Pinpoint the cell where the given text exists, returning its (X, Y) midpoint coordinate. 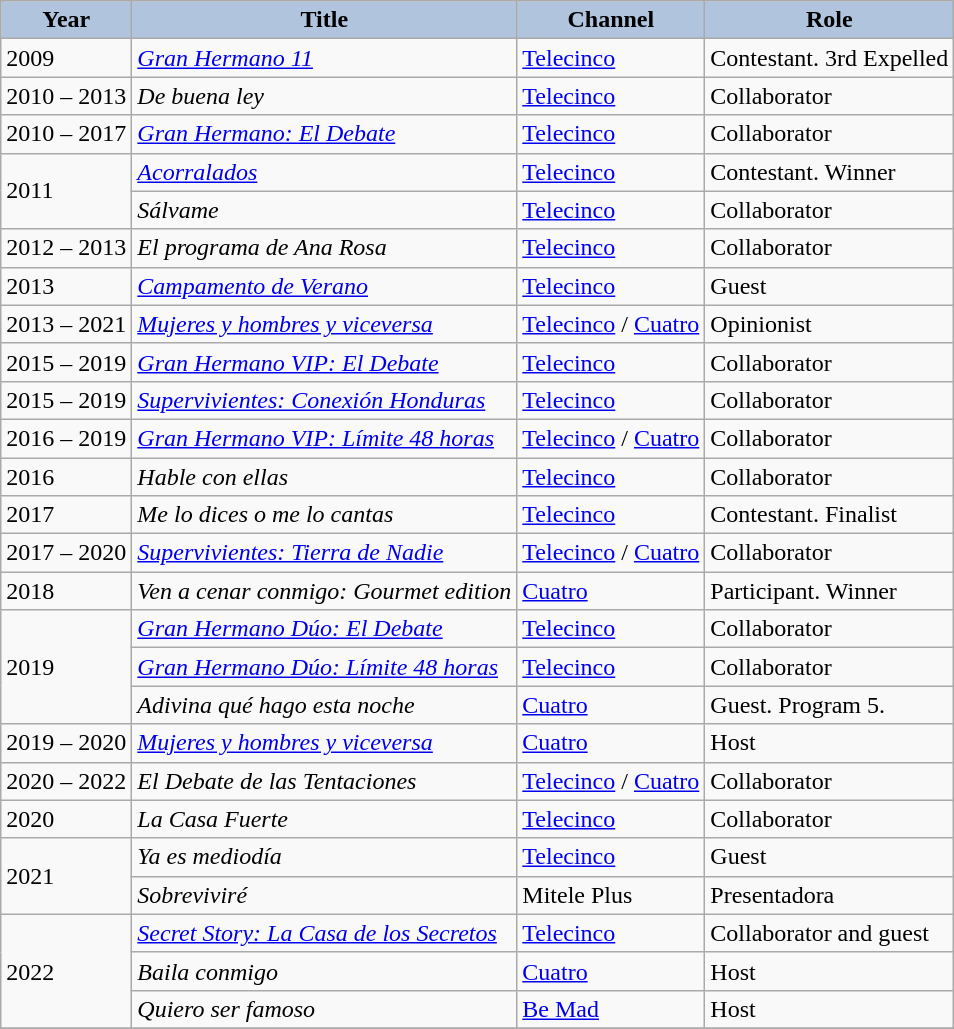
Gran Hermano VIP: El Debate (324, 362)
Channel (611, 20)
Gran Hermano Dúo: El Debate (324, 629)
Gran Hermano 11 (324, 58)
2017 – 2020 (66, 553)
2019 – 2020 (66, 743)
Sálvame (324, 210)
2016 – 2019 (66, 438)
Contestant. Finalist (830, 515)
Be Mad (611, 1009)
Mitele Plus (611, 895)
2010 – 2017 (66, 134)
2019 (66, 667)
Me lo dices o me lo cantas (324, 515)
2017 (66, 515)
Quiero ser famoso (324, 1009)
De buena ley (324, 96)
Hable con ellas (324, 477)
Supervivientes: Conexión Honduras (324, 400)
Gran Hermano Dúo: Límite 48 horas (324, 667)
Campamento de Verano (324, 286)
Collaborator and guest (830, 933)
Ya es mediodía (324, 857)
Opinionist (830, 324)
Gran Hermano: El Debate (324, 134)
Ven a cenar conmigo: Gourmet edition (324, 591)
Sobreviviré (324, 895)
2013 – 2021 (66, 324)
2011 (66, 191)
2020 – 2022 (66, 781)
2018 (66, 591)
Participant. Winner (830, 591)
El programa de Ana Rosa (324, 248)
2009 (66, 58)
Adivina qué hago esta noche (324, 705)
La Casa Fuerte (324, 819)
2016 (66, 477)
2013 (66, 286)
El Debate de las Tentaciones (324, 781)
Contestant. 3rd Expelled (830, 58)
Gran Hermano VIP: Límite 48 horas (324, 438)
2010 – 2013 (66, 96)
Secret Story: La Casa de los Secretos (324, 933)
Title (324, 20)
Contestant. Winner (830, 172)
Acorralados (324, 172)
Presentadora (830, 895)
2022 (66, 971)
2012 – 2013 (66, 248)
2021 (66, 876)
Guest. Program 5. (830, 705)
Year (66, 20)
Role (830, 20)
Baila conmigo (324, 971)
2020 (66, 819)
Supervivientes: Tierra de Nadie (324, 553)
